From the cell containing the given text, extract its center point as (x, y) coordinate. 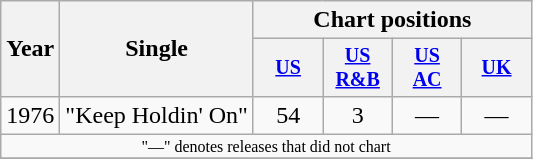
"—" denotes releases that did not chart (266, 146)
USAC (426, 68)
Single (157, 49)
USR&B (358, 68)
1976 (30, 115)
3 (358, 115)
UK (496, 68)
US (288, 68)
54 (288, 115)
"Keep Holdin' On" (157, 115)
Year (30, 49)
Chart positions (392, 20)
